Identify which cell holds the provided text, then report its (X, Y) central coordinate. 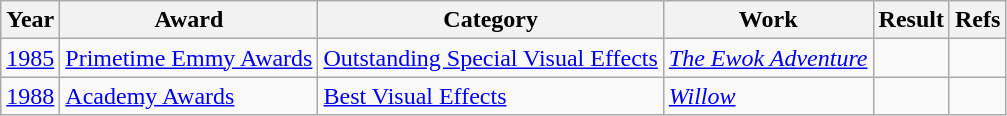
Refs (977, 20)
1985 (30, 58)
Best Visual Effects (490, 96)
1988 (30, 96)
Result (911, 20)
Category (490, 20)
Outstanding Special Visual Effects (490, 58)
Year (30, 20)
Work (768, 20)
The Ewok Adventure (768, 58)
Award (189, 20)
Primetime Emmy Awards (189, 58)
Academy Awards (189, 96)
Willow (768, 96)
